For the text-containing cell, return its midpoint in (x, y) coordinate format. 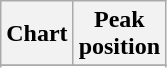
Chart (37, 34)
Peakposition (119, 34)
